For the text-containing cell, return its midpoint in (X, Y) coordinate format. 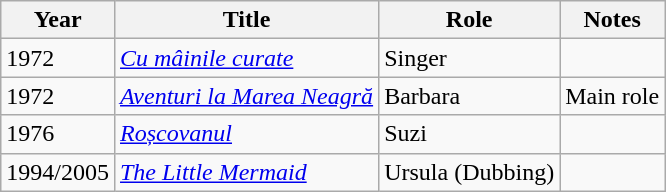
Aventuri la Marea Neagră (246, 96)
Title (246, 20)
Barbara (470, 96)
Cu mâinile curate (246, 58)
Singer (470, 58)
Suzi (470, 134)
The Little Mermaid (246, 172)
Ursula (Dubbing) (470, 172)
Roșcovanul (246, 134)
Year (58, 20)
Notes (612, 20)
Role (470, 20)
Main role (612, 96)
1994/2005 (58, 172)
1976 (58, 134)
